Scan for the cell matching the given text and deliver its (X, Y) coordinate at center. 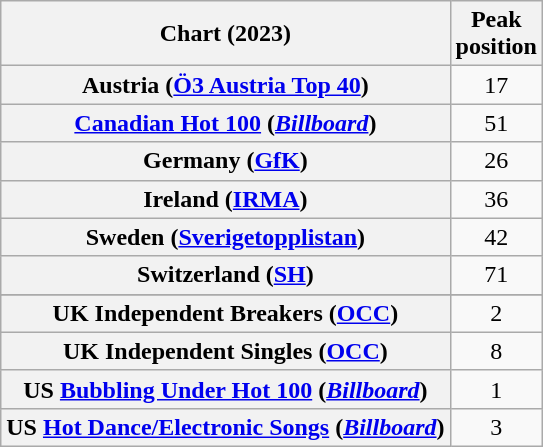
US Bubbling Under Hot 100 (Billboard) (226, 389)
Canadian Hot 100 (Billboard) (226, 123)
Switzerland (SH) (226, 275)
17 (496, 85)
US Hot Dance/Electronic Songs (Billboard) (226, 427)
42 (496, 237)
Austria (Ö3 Austria Top 40) (226, 85)
Chart (2023) (226, 34)
51 (496, 123)
71 (496, 275)
2 (496, 313)
36 (496, 199)
Germany (GfK) (226, 161)
3 (496, 427)
1 (496, 389)
Peakposition (496, 34)
8 (496, 351)
Ireland (IRMA) (226, 199)
UK Independent Singles (OCC) (226, 351)
Sweden (Sverigetopplistan) (226, 237)
26 (496, 161)
UK Independent Breakers (OCC) (226, 313)
